Return [X, Y] of the center of cell containing provided text 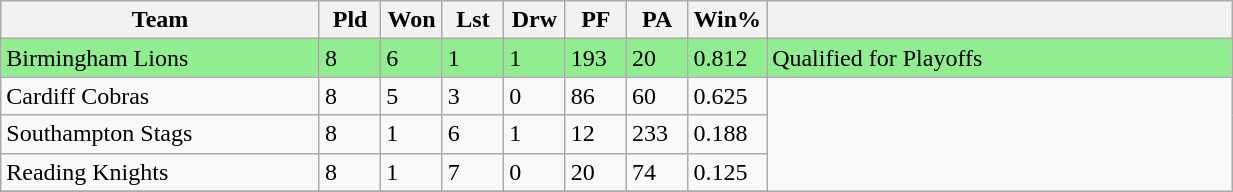
12 [596, 134]
193 [596, 58]
Birmingham Lions [160, 58]
PA [658, 20]
Lst [472, 20]
Won [412, 20]
Drw [534, 20]
60 [658, 96]
5 [412, 96]
3 [472, 96]
0.125 [728, 172]
86 [596, 96]
0.625 [728, 96]
0.812 [728, 58]
7 [472, 172]
Southampton Stags [160, 134]
Team [160, 20]
Pld [350, 20]
Cardiff Cobras [160, 96]
74 [658, 172]
Qualified for Playoffs [1000, 58]
Reading Knights [160, 172]
0.188 [728, 134]
Win% [728, 20]
233 [658, 134]
PF [596, 20]
